Pinpoint the cell where the given text exists, returning its [x, y] midpoint coordinate. 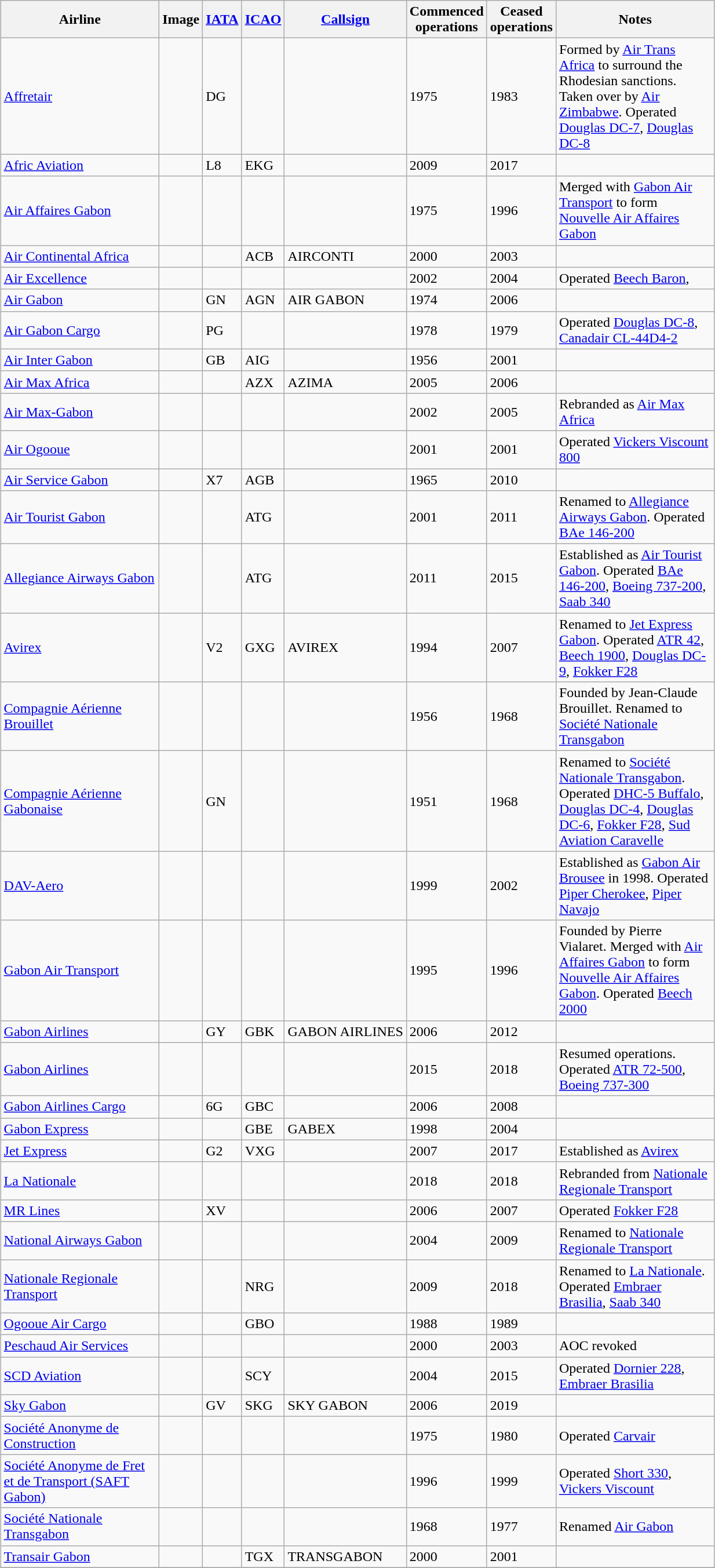
AGB [263, 479]
ICAO [263, 20]
Air Max Africa [80, 382]
NRG [263, 1286]
Allegiance Airways Gabon [80, 578]
PG [222, 330]
AIG [263, 360]
Air Service Gabon [80, 479]
Operated Dornier 228, Embraer Brasilia [635, 1376]
Air Gabon Cargo [80, 330]
SKY GABON [345, 1406]
GB [222, 360]
Peschaud Air Services [80, 1346]
Air Inter Gabon [80, 360]
TGX [263, 1556]
1983 [521, 96]
Renamed to Jet Express Gabon. Operated ATR 42, Beech 1900, Douglas DC-9, Fokker F28 [635, 648]
1965 [446, 479]
AIRCONTI [345, 256]
GABEX [345, 1129]
Established as Avirex [635, 1151]
GXG [263, 648]
GBE [263, 1129]
1988 [446, 1324]
Notes [635, 20]
2010 [521, 479]
Société Anonyme de Fret et de Transport (SAFT Gabon) [80, 1481]
National Airways Gabon [80, 1240]
Ogooue Air Cargo [80, 1324]
ACB [263, 256]
Air Max-Gabon [80, 411]
L8 [222, 165]
Société Anonyme de Construction [80, 1436]
G2 [222, 1151]
GABON AIRLINES [345, 1031]
1951 [446, 801]
Renamed to Allegiance Airways Gabon. Operated BAe 146-200 [635, 517]
AGN [263, 300]
MR Lines [80, 1210]
Air Continental Africa [80, 256]
Operated Carvair [635, 1436]
Airline [80, 20]
Air Gabon [80, 300]
IATA [222, 20]
Callsign [345, 20]
Image [181, 20]
Affretair [80, 96]
Operated Douglas DC-8, Canadair CL-44D4-2 [635, 330]
Operated Beech Baron, [635, 278]
TRANSGABON [345, 1556]
Formed by Air Trans Africa to surround the Rhodesian sanctions. Taken over by Air Zimbabwe. Operated Douglas DC-7, Douglas DC-8 [635, 96]
AIR GABON [345, 300]
Compagnie Aérienne Brouillet [80, 716]
Commencedoperations [446, 20]
Rebranded as Air Max Africa [635, 411]
Air Affaires Gabon [80, 211]
SCY [263, 1376]
AZIMA [345, 382]
Merged with Gabon Air Transport to form Nouvelle Air Affaires Gabon [635, 211]
2019 [521, 1406]
GBK [263, 1031]
Gabon Air Transport [80, 970]
AOC revoked [635, 1346]
Operated Short 330, Vickers Viscount [635, 1481]
Air Ogooue [80, 450]
Renamed to Société Nationale Transgabon. Operated DHC-5 Buffalo, Douglas DC-4, Douglas DC-6, Fokker F28, Sud Aviation Caravelle [635, 801]
1979 [521, 330]
Avirex [80, 648]
XV [222, 1210]
SKG [263, 1406]
EKG [263, 165]
Compagnie Aérienne Gabonaise [80, 801]
1989 [521, 1324]
DAV-Aero [80, 885]
1994 [446, 648]
Operated Vickers Viscount 800 [635, 450]
1977 [521, 1526]
AVIREX [345, 648]
Air Tourist Gabon [80, 517]
Operated Fokker F28 [635, 1210]
VXG [263, 1151]
Ceasedoperations [521, 20]
1980 [521, 1436]
2008 [521, 1107]
Established as Gabon Air Brousee in 1998. Operated Piper Cherokee, Piper Navajo [635, 885]
Société Nationale Transgabon [80, 1526]
Resumed operations. Operated ATR 72-500, Boeing 737-300 [635, 1069]
Founded by Jean-Claude Brouillet. Renamed to Société Nationale Transgabon [635, 716]
1974 [446, 300]
GY [222, 1031]
Sky Gabon [80, 1406]
La Nationale [80, 1181]
Renamed Air Gabon [635, 1526]
Founded by Pierre Vialaret. Merged with Air Affaires Gabon to form Nouvelle Air Affaires Gabon. Operated Beech 2000 [635, 970]
Established as Air Tourist Gabon. Operated BAe 146-200, Boeing 737-200, Saab 340 [635, 578]
Afric Aviation [80, 165]
Gabon Express [80, 1129]
X7 [222, 479]
Gabon Airlines Cargo [80, 1107]
AZX [263, 382]
1998 [446, 1129]
1995 [446, 970]
Nationale Regionale Transport [80, 1286]
Renamed to Nationale Regionale Transport [635, 1240]
GBC [263, 1107]
Air Excellence [80, 278]
Jet Express [80, 1151]
GBO [263, 1324]
1978 [446, 330]
DG [222, 96]
V2 [222, 648]
6G [222, 1107]
GV [222, 1406]
2012 [521, 1031]
Transair Gabon [80, 1556]
Rebranded from Nationale Regionale Transport [635, 1181]
SCD Aviation [80, 1376]
Renamed to La Nationale. Operated Embraer Brasilia, Saab 340 [635, 1286]
